Scan for the cell matching the given text and deliver its (X, Y) coordinate at center. 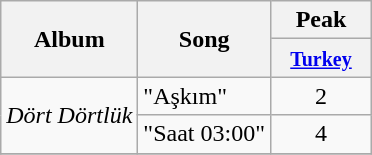
Album (70, 39)
Dört Dörtlük (70, 115)
"Saat 03:00" (204, 134)
Song (204, 39)
"Aşkım" (204, 96)
2 (320, 96)
4 (320, 134)
Peak (320, 20)
Turkey (320, 58)
